Locate the cell with the specified text and output its [X, Y] center coordinate. 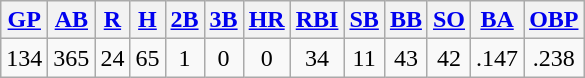
24 [112, 58]
OBP [554, 20]
R [112, 20]
.238 [554, 58]
43 [406, 58]
34 [317, 58]
RBI [317, 20]
HR [266, 20]
11 [364, 58]
H [148, 20]
.147 [498, 58]
2B [184, 20]
3B [224, 20]
65 [148, 58]
134 [24, 58]
BB [406, 20]
1 [184, 58]
365 [72, 58]
BA [498, 20]
GP [24, 20]
AB [72, 20]
SO [448, 20]
SB [364, 20]
42 [448, 58]
